Return (X, Y) of the center of cell containing provided text 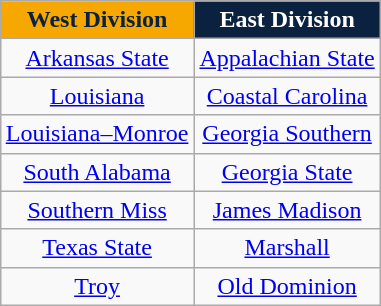
Louisiana–Monroe (97, 134)
Georgia State (287, 172)
Old Dominion (287, 286)
West Division (97, 20)
Troy (97, 286)
Southern Miss (97, 210)
Coastal Carolina (287, 96)
South Alabama (97, 172)
Appalachian State (287, 58)
Georgia Southern (287, 134)
Texas State (97, 248)
Louisiana (97, 96)
East Division (287, 20)
James Madison (287, 210)
Arkansas State (97, 58)
Marshall (287, 248)
